Provide the (X, Y) coordinate of the cell's center where the given text is located.  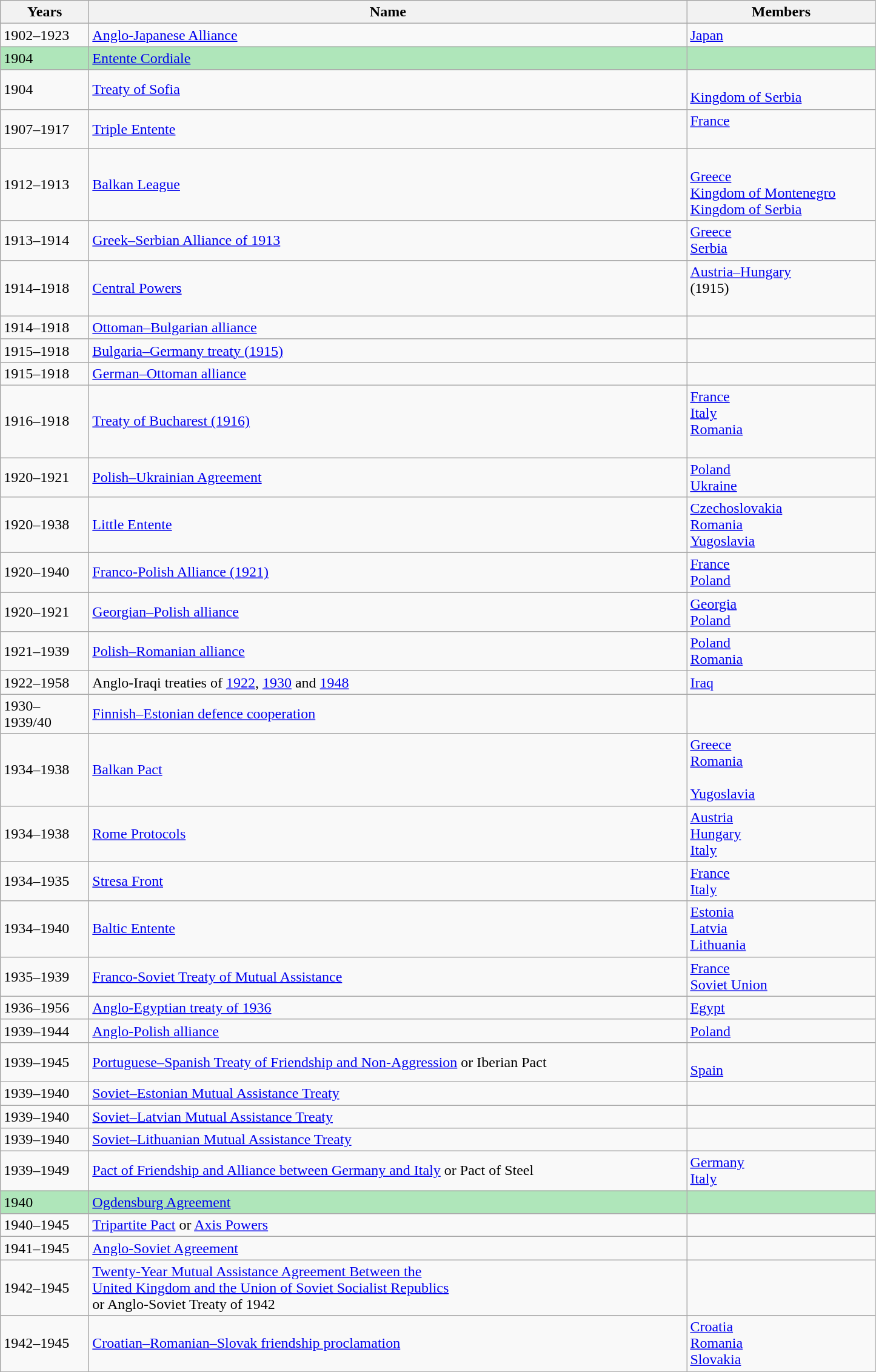
Name (388, 12)
Anglo-Japanese Alliance (388, 35)
Franco-Soviet Treaty of Mutual Assistance (388, 976)
Anglo-Polish alliance (388, 1031)
Balkan Pact (388, 770)
France Poland (781, 572)
Czechoslovakia Romania Yugoslavia (781, 525)
Greece Serbia (781, 240)
1940 (45, 1202)
Georgia Poland (781, 612)
1920–1938 (45, 525)
Treaty of Sofia (388, 90)
1939–1945 (45, 1062)
1940–1945 (45, 1225)
Rome Protocols (388, 834)
1920–1940 (45, 572)
1935–1939 (45, 976)
Greek–Serbian Alliance of 1913 (388, 240)
Baltic Entente (388, 929)
Ottoman–Bulgarian alliance (388, 327)
Soviet–Lithuanian Mutual Assistance Treaty (388, 1140)
France (781, 129)
Central Powers (388, 288)
Greece Romania Yugoslavia (781, 770)
1939–1944 (45, 1031)
1941–1945 (45, 1248)
Members (781, 12)
1934–1940 (45, 929)
Bulgaria–Germany treaty (1915) (388, 350)
1922–1958 (45, 683)
Anglo-Soviet Agreement (388, 1248)
Poland (781, 1031)
Franco-Polish Alliance (1921) (388, 572)
Polish–Ukrainian Agreement (388, 477)
1930–1939/40 (45, 714)
1921–1939 (45, 651)
Pact of Friendship and Alliance between Germany and Italy or Pact of Steel (388, 1171)
Little Entente (388, 525)
Iraq (781, 683)
Treaty of Bucharest (1916) (388, 421)
Anglo-Egyptian treaty of 1936 (388, 1008)
Austria–Hungary (1915) (781, 288)
France Italy Romania (781, 421)
Entente Cordiale (388, 58)
Years (45, 12)
Twenty-Year Mutual Assistance Agreement Between theUnited Kingdom and the Union of Soviet Socialist Republicsor Anglo-Soviet Treaty of 1942 (388, 1288)
Kingdom of Serbia (781, 90)
Japan (781, 35)
Finnish–Estonian defence cooperation (388, 714)
Stresa Front (388, 882)
1934–1935 (45, 882)
Soviet–Latvian Mutual Assistance Treaty (388, 1116)
Ogdensburg Agreement (388, 1202)
Egypt (781, 1008)
Germany Italy (781, 1171)
1939–1949 (45, 1171)
Croatia Romania Slovakia (781, 1344)
German–Ottoman alliance (388, 373)
Georgian–Polish alliance (388, 612)
1912–1913 (45, 184)
Polish–Romanian alliance (388, 651)
Austria Hungary Italy (781, 834)
Poland Ukraine (781, 477)
Portuguese–Spanish Treaty of Friendship and Non-Aggression or Iberian Pact (388, 1062)
Soviet–Estonian Mutual Assistance Treaty (388, 1093)
1913–1914 (45, 240)
Croatian–Romanian–Slovak friendship proclamation (388, 1344)
1916–1918 (45, 421)
Anglo-Iraqi treaties of 1922, 1930 and 1948 (388, 683)
Triple Entente (388, 129)
Balkan League (388, 184)
Spain (781, 1062)
Poland Romania (781, 651)
Tripartite Pact or Axis Powers (388, 1225)
France Soviet Union (781, 976)
Greece Kingdom of Montenegro Kingdom of Serbia (781, 184)
1936–1956 (45, 1008)
1902–1923 (45, 35)
Estonia Latvia Lithuania (781, 929)
France Italy (781, 882)
1907–1917 (45, 129)
